Scan for the cell matching the given text and deliver its [X, Y] coordinate at center. 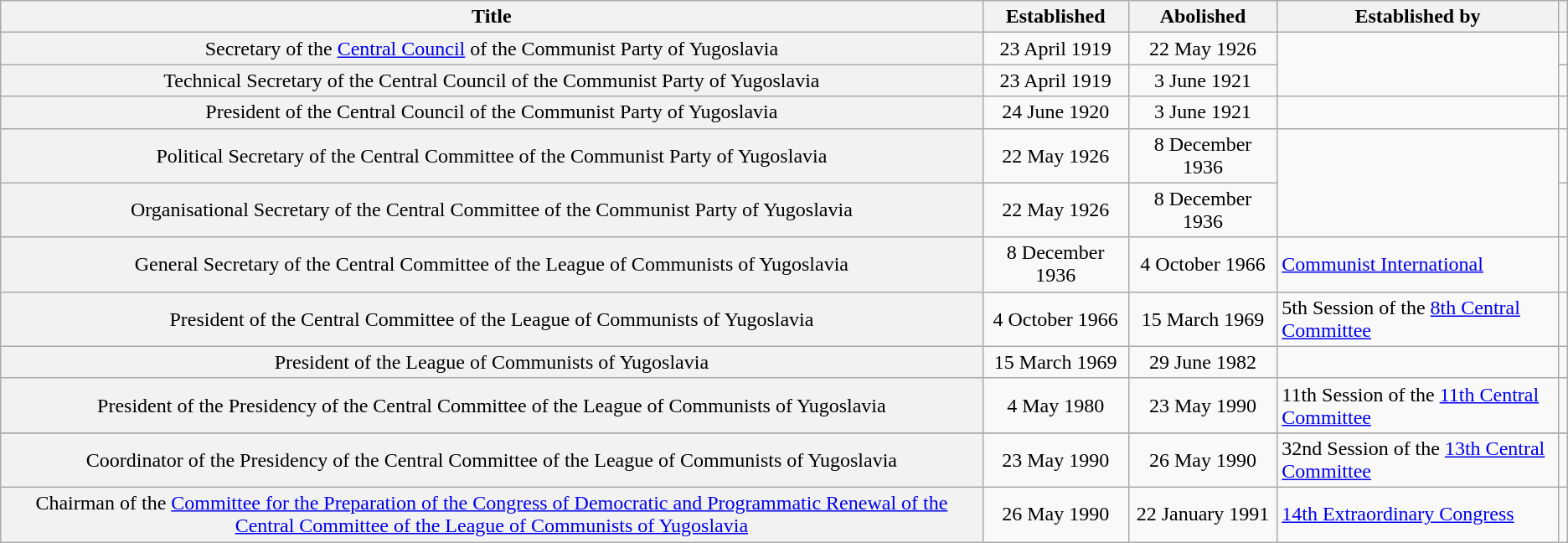
11th Session of the 11th Central Committee [1417, 406]
Organisational Secretary of the Central Committee of the Communist Party of Yugoslavia [492, 209]
14th Extraordinary Congress [1417, 515]
Abolished [1203, 17]
General Secretary of the Central Committee of the League of Communists of Yugoslavia [492, 265]
Established by [1417, 17]
Communist International [1417, 265]
Title [492, 17]
29 June 1982 [1203, 362]
32nd Session of the 13th Central Committee [1417, 459]
President of the Central Committee of the League of Communists of Yugoslavia [492, 318]
Secretary of the Central Council of the Communist Party of Yugoslavia [492, 49]
22 January 1991 [1203, 515]
President of the Central Council of the Communist Party of Yugoslavia [492, 112]
5th Session of the 8th Central Committee [1417, 318]
Political Secretary of the Central Committee of the Communist Party of Yugoslavia [492, 156]
24 June 1920 [1055, 112]
4 May 1980 [1055, 406]
President of the Presidency of the Central Committee of the League of Communists of Yugoslavia [492, 406]
Technical Secretary of the Central Council of the Communist Party of Yugoslavia [492, 80]
Established [1055, 17]
Coordinator of the Presidency of the Central Committee of the League of Communists of Yugoslavia [492, 459]
President of the League of Communists of Yugoslavia [492, 362]
